Find where the given text appears and provide that cell's center as [X, Y] coordinate. 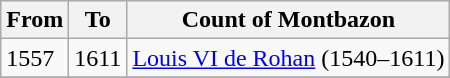
From [35, 20]
Count of Montbazon [288, 20]
Louis VI de Rohan (1540–1611) [288, 58]
1611 [98, 58]
1557 [35, 58]
To [98, 20]
